Scan for the cell matching the given text and deliver its [x, y] coordinate at center. 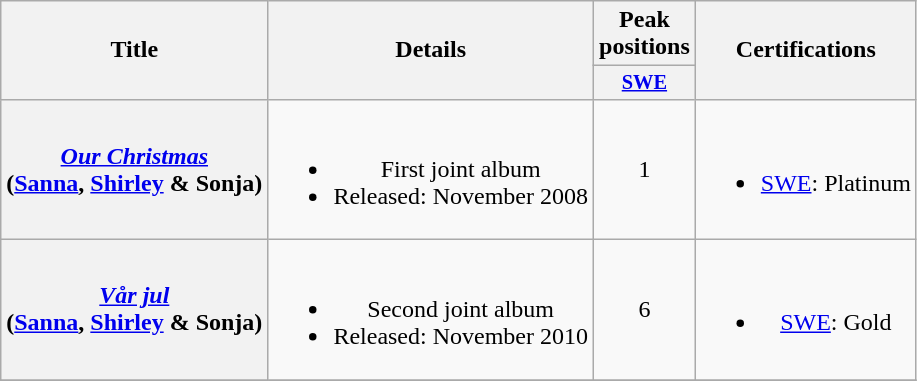
Our Christmas(Sanna, Shirley & Sonja) [134, 169]
SWE [645, 83]
Certifications [806, 50]
SWE: Gold [806, 310]
Vår jul(Sanna, Shirley & Sonja) [134, 310]
Peak positions [645, 34]
Details [431, 50]
Title [134, 50]
6 [645, 310]
Second joint albumReleased: November 2010 [431, 310]
SWE: Platinum [806, 169]
1 [645, 169]
First joint albumReleased: November 2008 [431, 169]
